For the text-containing cell, return its midpoint in [x, y] coordinate format. 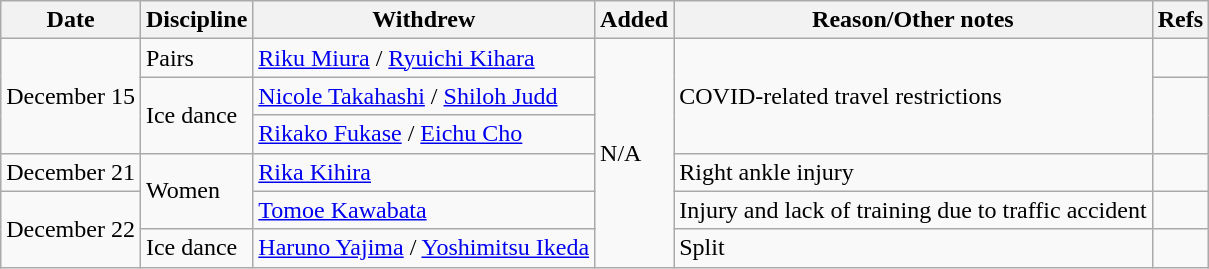
Reason/Other notes [913, 20]
Pairs [196, 58]
Withdrew [424, 20]
Tomoe Kawabata [424, 210]
Date [71, 20]
Haruno Yajima / Yoshimitsu Ikeda [424, 248]
N/A [634, 153]
Discipline [196, 20]
Split [913, 248]
Riku Miura / Ryuichi Kihara [424, 58]
Rika Kihira [424, 172]
Right ankle injury [913, 172]
Refs [1180, 20]
Nicole Takahashi / Shiloh Judd [424, 96]
COVID-related travel restrictions [913, 96]
Rikako Fukase / Eichu Cho [424, 134]
Injury and lack of training due to traffic accident [913, 210]
Added [634, 20]
Women [196, 191]
December 21 [71, 172]
December 22 [71, 229]
December 15 [71, 96]
